Extract the (x, y) coordinate from the center of the cell holding the provided text.  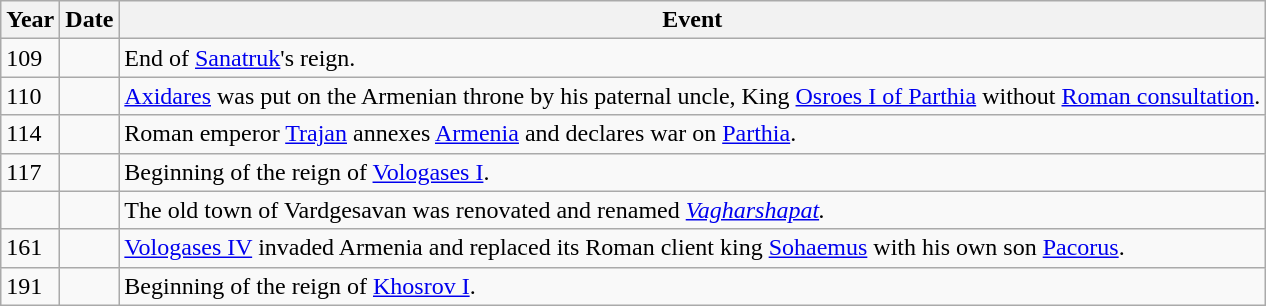
110 (30, 96)
Event (692, 20)
191 (30, 286)
Vologases IV invaded Armenia and replaced its Roman client king Sohaemus with his own son Pacorus. (692, 248)
161 (30, 248)
Axidares was put on the Armenian throne by his paternal uncle, King Osroes I of Parthia without Roman consultation. (692, 96)
The old town of Vardgesavan was renovated and renamed Vagharshapat. (692, 210)
Beginning of the reign of Khosrov I. (692, 286)
Year (30, 20)
Roman emperor Trajan annexes Armenia and declares war on Parthia. (692, 134)
Beginning of the reign of Vologases I. (692, 172)
Date (90, 20)
114 (30, 134)
117 (30, 172)
109 (30, 58)
End of Sanatruk's reign. (692, 58)
